For the text-containing cell, return its midpoint in (x, y) coordinate format. 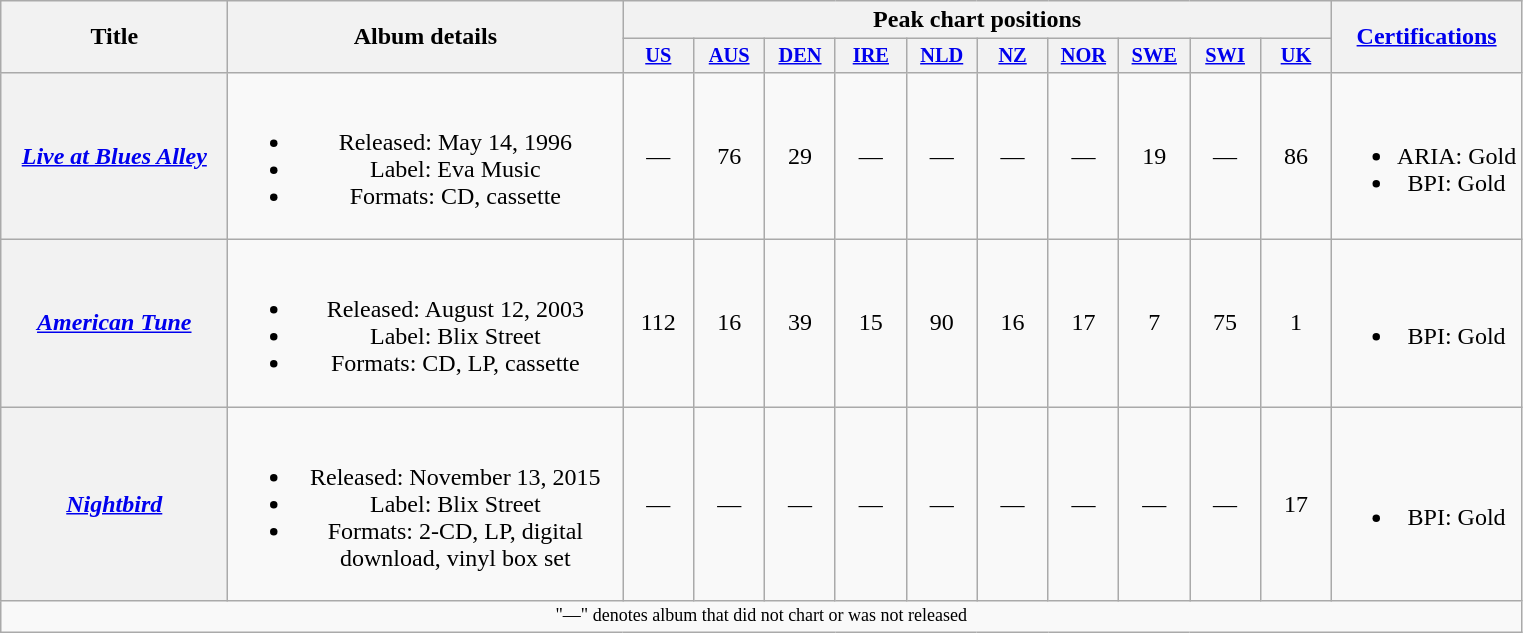
Certifications (1426, 37)
76 (730, 156)
"—" denotes album that did not chart or was not released (762, 616)
SWI (1226, 56)
15 (870, 324)
NLD (942, 56)
86 (1296, 156)
Released: November 13, 2015Label: Blix StreetFormats: 2-CD, LP, digital download, vinyl box set (426, 504)
DEN (800, 56)
US (658, 56)
1 (1296, 324)
Peak chart positions (978, 20)
NOR (1084, 56)
IRE (870, 56)
7 (1154, 324)
Album details (426, 37)
75 (1226, 324)
Released: May 14, 1996Label: Eva MusicFormats: CD, cassette (426, 156)
Title (114, 37)
Nightbird (114, 504)
SWE (1154, 56)
90 (942, 324)
ARIA: GoldBPI: Gold (1426, 156)
29 (800, 156)
American Tune (114, 324)
39 (800, 324)
Live at Blues Alley (114, 156)
Released: August 12, 2003Label: Blix StreetFormats: CD, LP, cassette (426, 324)
UK (1296, 56)
19 (1154, 156)
AUS (730, 56)
NZ (1012, 56)
112 (658, 324)
